Output the (X, Y) coordinate of the center of the cell containing the given text.  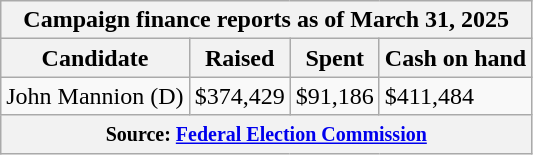
Campaign finance reports as of March 31, 2025 (266, 20)
John Mannion (D) (95, 96)
$91,186 (334, 96)
$411,484 (455, 96)
Candidate (95, 58)
$374,429 (240, 96)
Spent (334, 58)
Cash on hand (455, 58)
Source: Federal Election Commission (266, 134)
Raised (240, 58)
